For the text-containing cell, return its midpoint in [X, Y] coordinate format. 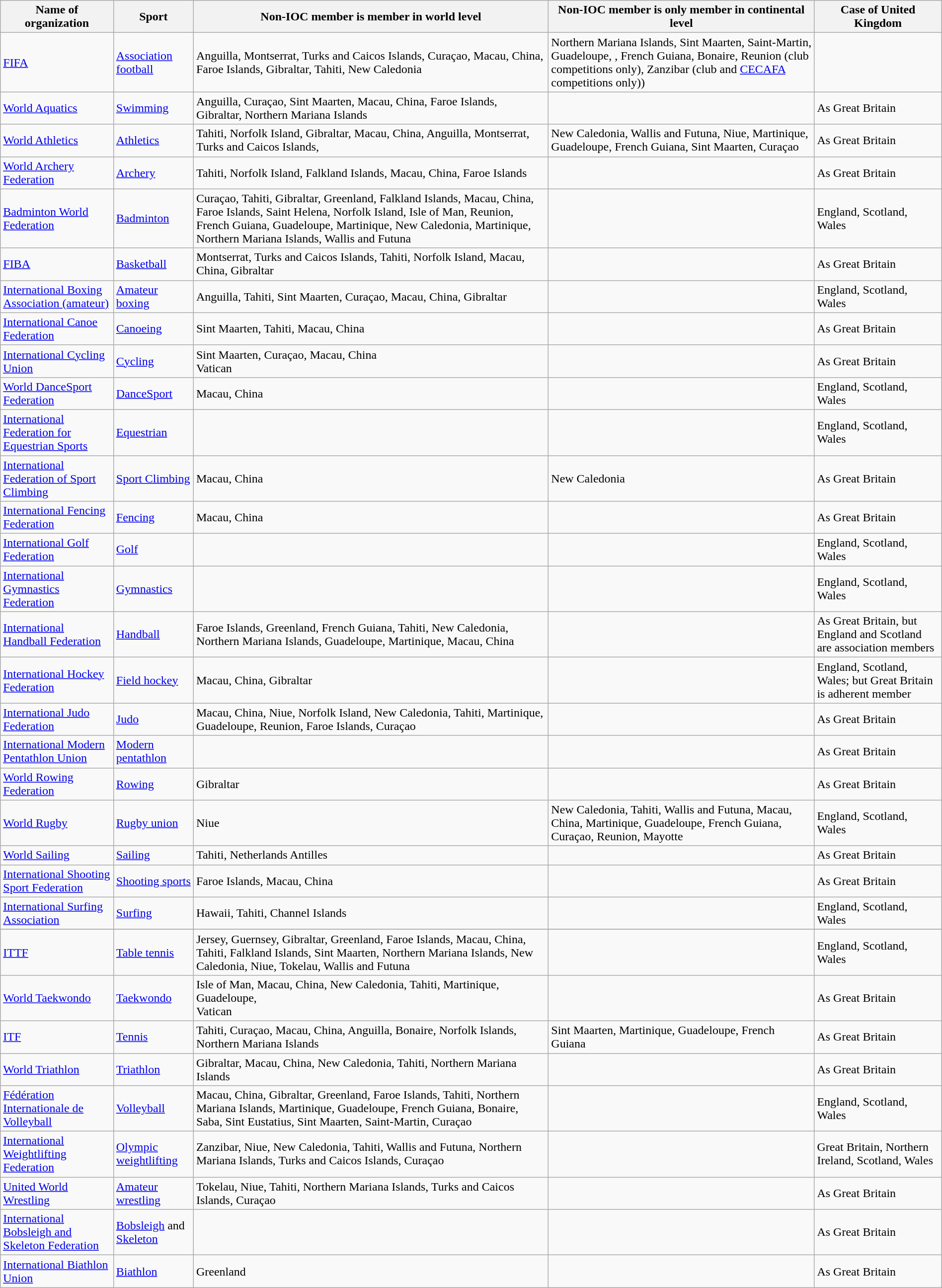
Niue [371, 823]
Macau, China, Gibraltar [371, 680]
Tennis [153, 1037]
United World Wrestling [57, 1194]
England, Scotland, Wales; but Great Britain is adherent member [878, 680]
Sport [153, 17]
Gymnastics [153, 589]
Sint Maarten, Tahiti, Macau, China [371, 329]
Judo [153, 720]
International Golf Federation [57, 550]
Greenland [371, 1271]
Amateur boxing [153, 296]
Sailing [153, 855]
International Bobsleigh and Skeleton Federation [57, 1232]
Fencing [153, 518]
Sint Maarten, Martinique, Guadeloupe, French Guiana [682, 1037]
As Great Britain, but England and Scotland are association members [878, 635]
Taekwondo [153, 998]
Isle of Man, Macau, China, New Caledonia, Tahiti, Martinique, Guadeloupe, Vatican [371, 998]
Bobsleigh and Skeleton [153, 1232]
Anguilla, Curaçao, Sint Maarten, Macau, China, Faroe Islands, Gibraltar, Northern Mariana Islands [371, 108]
Tahiti, Norfolk Island, Falkland Islands, Macau, China, Faroe Islands [371, 173]
Case of United Kingdom [878, 17]
International Surfing Association [57, 913]
Triathlon [153, 1069]
International Shooting Sport Federation [57, 881]
Cycling [153, 361]
International Judo Federation [57, 720]
Biathlon [153, 1271]
Rugby union [153, 823]
International Handball Federation [57, 635]
Swimming [153, 108]
World Rugby [57, 823]
Canoeing [153, 329]
Modern pentathlon [153, 751]
FIBA [57, 264]
World DanceSport Federation [57, 394]
Association football [153, 63]
Volleyball [153, 1109]
Fédération Internationale de Volleyball [57, 1109]
Name of organization [57, 17]
Tahiti, Norfolk Island, Gibraltar, Macau, China, Anguilla, Montserrat, Turks and Caicos Islands, [371, 140]
Rowing [153, 784]
New Caledonia, Wallis and Futuna, Niue, Martinique, Guadeloupe, French Guiana, Sint Maarten, Curaçao [682, 140]
Sport Climbing [153, 478]
Gibraltar, Macau, China, New Caledonia, Tahiti, Northern Mariana Islands [371, 1069]
Macau, China, Niue, Norfolk Island, New Caledonia, Tahiti, Martinique, Guadeloupe, Reunion, Faroe Islands, Curaçao [371, 720]
International Canoe Federation [57, 329]
Tokelau, Niue, Tahiti, Northern Mariana Islands, Turks and Caicos Islands, Curaçao [371, 1194]
Equestrian [153, 432]
World Aquatics [57, 108]
Non-IOC member is member in world level [371, 17]
Montserrat, Turks and Caicos Islands, Tahiti, Norfolk Island, Macau, China, Gibraltar [371, 264]
Handball [153, 635]
Field hockey [153, 680]
International Weightlifting Federation [57, 1154]
Table tennis [153, 952]
Badminton World Federation [57, 219]
Athletics [153, 140]
International Gymnastics Federation [57, 589]
Badminton [153, 219]
Anguilla, Montserrat, Turks and Caicos Islands, Curaçao, Macau, China, Faroe Islands, Gibraltar, Tahiti, New Caledonia [371, 63]
Surfing [153, 913]
ITF [57, 1037]
International Biathlon Union [57, 1271]
Anguilla, Tahiti, Sint Maarten, Curaçao, Macau, China, Gibraltar [371, 296]
New Caledonia [682, 478]
Great Britain, Northern Ireland, Scotland, Wales [878, 1154]
Shooting sports [153, 881]
International Federation for Equestrian Sports [57, 432]
Hawaii, Tahiti, Channel Islands [371, 913]
Basketball [153, 264]
International Fencing Federation [57, 518]
World Archery Federation [57, 173]
World Sailing [57, 855]
DanceSport [153, 394]
Zanzibar, Niue, New Caledonia, Tahiti, Wallis and Futuna, Northern Mariana Islands, Turks and Caicos Islands, Curaçao [371, 1154]
Tahiti, Netherlands Antilles [371, 855]
New Caledonia, Tahiti, Wallis and Futuna, Macau, China, Martinique, Guadeloupe, French Guiana, Curaçao, Reunion, Mayotte [682, 823]
World Taekwondo [57, 998]
Faroe Islands, Greenland, French Guiana, Tahiti, New Caledonia, Northern Mariana Islands, Guadeloupe, Martinique, Macau, China [371, 635]
Tahiti, Curaçao, Macau, China, Anguilla, Bonaire, Norfolk Islands, Northern Mariana Islands [371, 1037]
ITTF [57, 952]
Non-IOC member is only member in continental level [682, 17]
FIFA [57, 63]
Golf [153, 550]
Archery [153, 173]
World Athletics [57, 140]
International Federation of Sport Climbing [57, 478]
International Boxing Association (amateur) [57, 296]
International Cycling Union [57, 361]
World Rowing Federation [57, 784]
Olympic weightlifting [153, 1154]
Amateur wrestling [153, 1194]
World Triathlon [57, 1069]
International Hockey Federation [57, 680]
Gibraltar [371, 784]
International Modern Pentathlon Union [57, 751]
Faroe Islands, Macau, China [371, 881]
Sint Maarten, Curaçao, Macau, China Vatican [371, 361]
